Return [X, Y] of the center of cell containing provided text 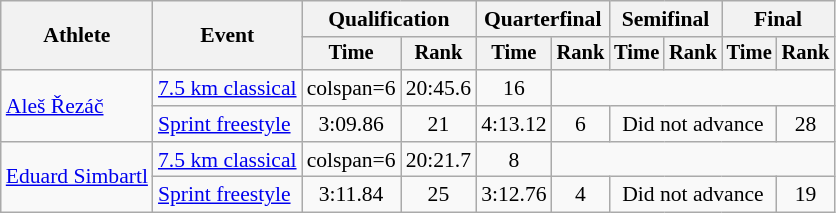
28 [806, 124]
Event [228, 36]
Eduard Simbartl [77, 178]
20:45.6 [438, 88]
16 [514, 88]
6 [581, 124]
3:12.76 [514, 195]
20:21.7 [438, 160]
25 [438, 195]
Semifinal [665, 19]
Final [778, 19]
Aleš Řezáč [77, 106]
Quarterfinal [542, 19]
Athlete [77, 36]
4:13.12 [514, 124]
19 [806, 195]
21 [438, 124]
3:09.86 [352, 124]
4 [581, 195]
8 [514, 160]
3:11.84 [352, 195]
Qualification [390, 19]
